Return the (x, y) coordinate for the center point of the cell that contains the specified text.  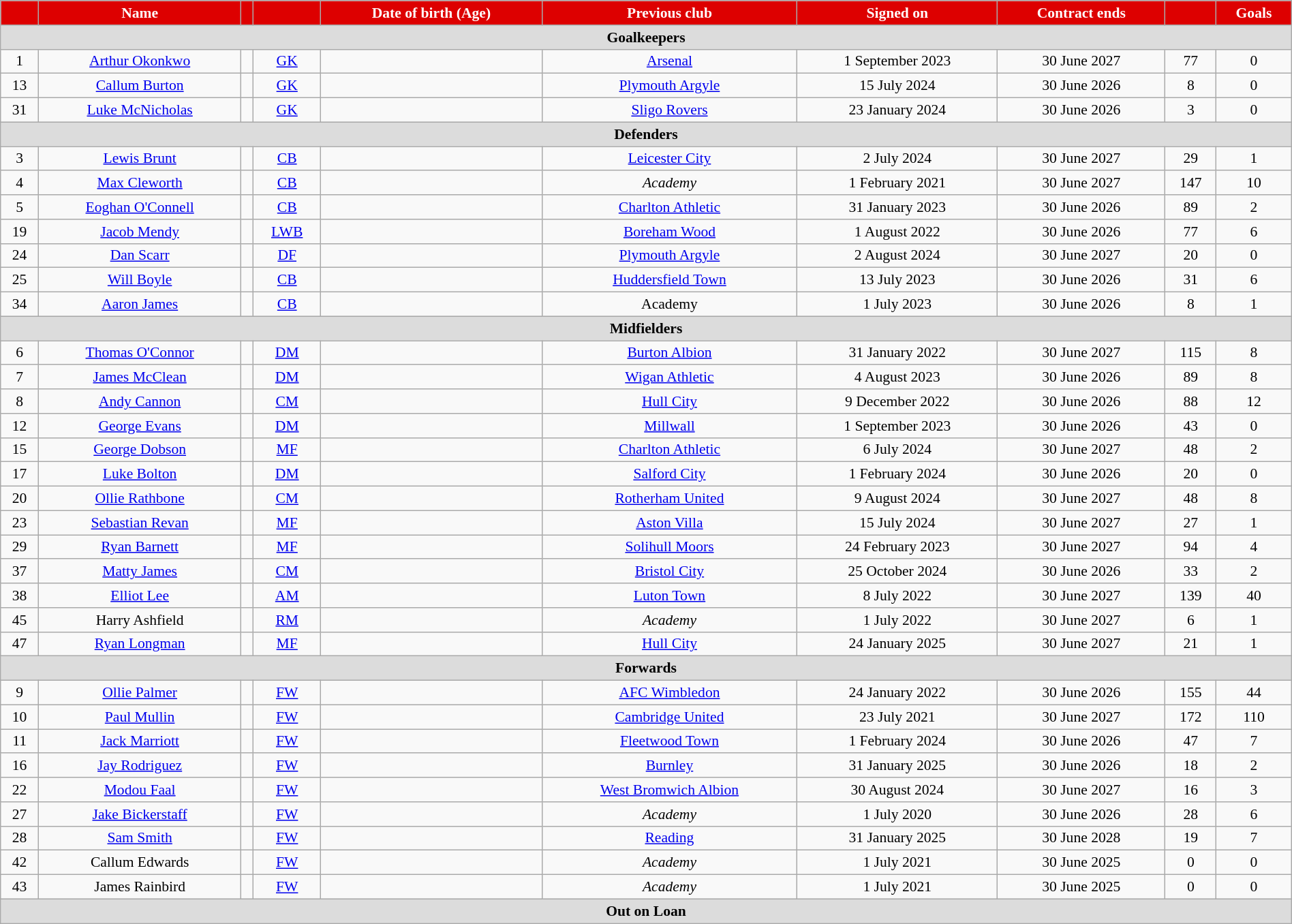
Date of birth (Age) (431, 13)
6 July 2024 (897, 450)
88 (1191, 401)
1 July 2022 (897, 620)
Luke Bolton (139, 474)
Millwall (669, 426)
15 (20, 450)
Jake Bickerstaff (139, 814)
38 (20, 596)
172 (1191, 717)
Reading (669, 838)
9 August 2024 (897, 499)
110 (1254, 717)
1 July 2023 (897, 305)
Luton Town (669, 596)
Cambridge United (669, 717)
31 January 2023 (897, 207)
24 February 2023 (897, 547)
Sligo Rovers (669, 110)
Contract ends (1081, 13)
25 (20, 280)
Aston Villa (669, 523)
5 (20, 207)
Elliot Lee (139, 596)
Sebastian Revan (139, 523)
22 (20, 790)
9 (20, 693)
LWB (288, 232)
115 (1191, 353)
Jack Marriott (139, 741)
George Dobson (139, 450)
George Evans (139, 426)
AM (288, 596)
Arsenal (669, 61)
45 (20, 620)
2 July 2024 (897, 159)
30 August 2024 (897, 790)
Burton Albion (669, 353)
37 (20, 572)
Jacob Mendy (139, 232)
94 (1191, 547)
Sam Smith (139, 838)
18 (1191, 766)
31 January 2022 (897, 353)
147 (1191, 183)
44 (1254, 693)
40 (1254, 596)
1 February 2021 (897, 183)
Midfielders (646, 328)
21 (1191, 644)
24 (20, 256)
Luke McNicholas (139, 110)
42 (20, 863)
Huddersfield Town (669, 280)
Goals (1254, 13)
Will Boyle (139, 280)
Arthur Okonkwo (139, 61)
Ryan Longman (139, 644)
4 August 2023 (897, 378)
Burnley (669, 766)
9 December 2022 (897, 401)
AFC Wimbledon (669, 693)
James Rainbird (139, 887)
25 October 2024 (897, 572)
Fleetwood Town (669, 741)
Callum Burton (139, 86)
James McClean (139, 378)
Ollie Rathbone (139, 499)
23 January 2024 (897, 110)
Paul Mullin (139, 717)
Ryan Barnett (139, 547)
Salford City (669, 474)
1 August 2022 (897, 232)
Leicester City (669, 159)
Dan Scarr (139, 256)
Out on Loan (646, 911)
RM (288, 620)
24 January 2022 (897, 693)
30 June 2028 (1081, 838)
Solihull Moors (669, 547)
23 (20, 523)
Aaron James (139, 305)
11 (20, 741)
139 (1191, 596)
Callum Edwards (139, 863)
Thomas O'Connor (139, 353)
Eoghan O'Connell (139, 207)
Modou Faal (139, 790)
Ollie Palmer (139, 693)
Harry Ashfield (139, 620)
Defenders (646, 134)
Wigan Athletic (669, 378)
Signed on (897, 13)
Previous club (669, 13)
8 July 2022 (897, 596)
Forwards (646, 668)
2 August 2024 (897, 256)
Name (139, 13)
17 (20, 474)
1 July 2020 (897, 814)
Lewis Brunt (139, 159)
Jay Rodriguez (139, 766)
33 (1191, 572)
13 (20, 86)
DF (288, 256)
24 January 2025 (897, 644)
Andy Cannon (139, 401)
Rotherham United (669, 499)
Bristol City (669, 572)
34 (20, 305)
Boreham Wood (669, 232)
23 July 2021 (897, 717)
Max Cleworth (139, 183)
Matty James (139, 572)
West Bromwich Albion (669, 790)
13 July 2023 (897, 280)
155 (1191, 693)
Goalkeepers (646, 37)
